From the cell containing the given text, extract its center point as [x, y] coordinate. 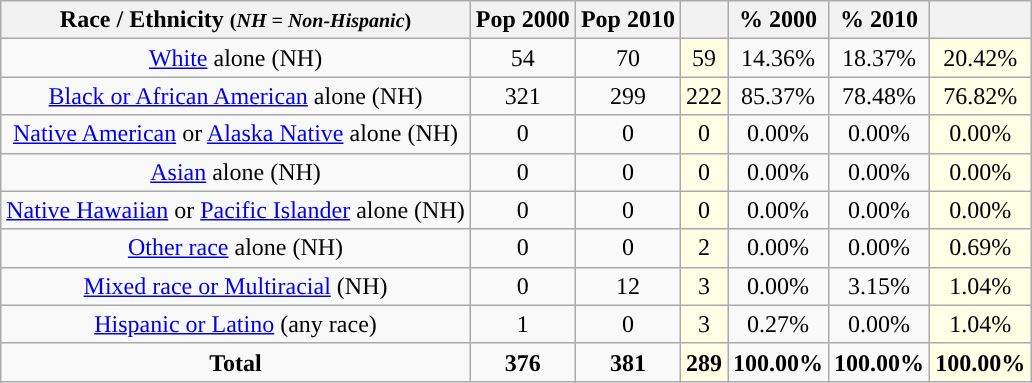
Race / Ethnicity (NH = Non-Hispanic) [236, 20]
289 [704, 362]
Native American or Alaska Native alone (NH) [236, 134]
Other race alone (NH) [236, 248]
Mixed race or Multiracial (NH) [236, 286]
18.37% [880, 58]
% 2000 [778, 20]
59 [704, 58]
0.27% [778, 324]
70 [628, 58]
381 [628, 362]
Pop 2010 [628, 20]
76.82% [980, 96]
54 [522, 58]
321 [522, 96]
Pop 2000 [522, 20]
299 [628, 96]
Hispanic or Latino (any race) [236, 324]
White alone (NH) [236, 58]
Black or African American alone (NH) [236, 96]
20.42% [980, 58]
Native Hawaiian or Pacific Islander alone (NH) [236, 210]
1 [522, 324]
Asian alone (NH) [236, 172]
12 [628, 286]
85.37% [778, 96]
Total [236, 362]
14.36% [778, 58]
222 [704, 96]
376 [522, 362]
0.69% [980, 248]
78.48% [880, 96]
2 [704, 248]
% 2010 [880, 20]
3.15% [880, 286]
